For the text-containing cell, return its midpoint in (x, y) coordinate format. 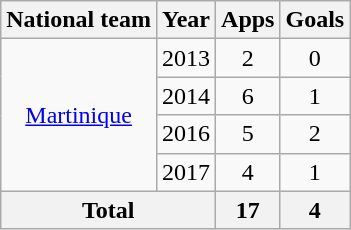
2017 (186, 172)
6 (248, 96)
2013 (186, 58)
Goals (315, 20)
Apps (248, 20)
2014 (186, 96)
Year (186, 20)
Total (108, 210)
5 (248, 134)
17 (248, 210)
Martinique (79, 115)
National team (79, 20)
0 (315, 58)
2016 (186, 134)
